Return the (x, y) coordinate for the center point of the cell that contains the specified text.  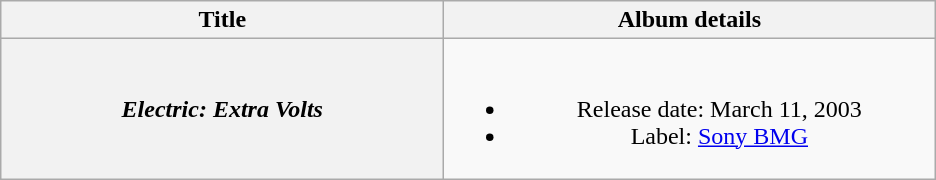
Album details (690, 20)
Release date: March 11, 2003Label: Sony BMG (690, 109)
Electric: Extra Volts (222, 109)
Title (222, 20)
